For the text-containing cell, return its midpoint in [x, y] coordinate format. 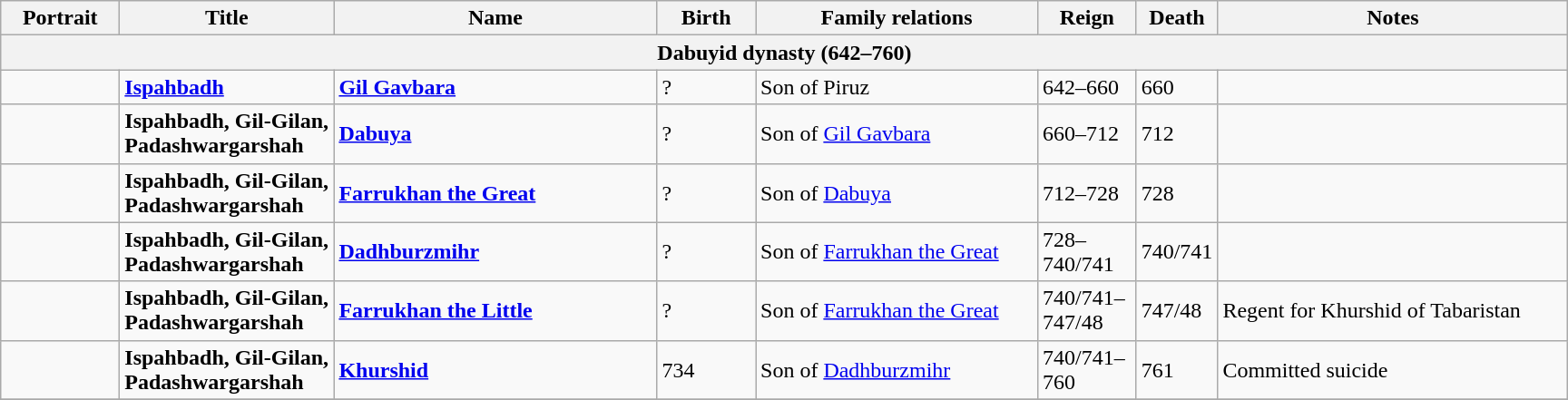
Farrukhan the Great [495, 192]
Son of Piruz [897, 87]
Farrukhan the Little [495, 310]
Reign [1087, 18]
728–740/741 [1087, 252]
740/741–760 [1087, 370]
734 [706, 370]
Ispahbadh [227, 87]
Name [495, 18]
740/741–747/48 [1087, 310]
740/741 [1177, 252]
Khurshid [495, 370]
642–660 [1087, 87]
Death [1177, 18]
Gil Gavbara [495, 87]
Notes [1393, 18]
Son of Dabuya [897, 192]
728 [1177, 192]
Portrait [60, 18]
Family relations [897, 18]
Son of Gil Gavbara [897, 134]
Dabuyid dynasty (642–760) [784, 53]
Dadhburzmihr [495, 252]
Birth [706, 18]
Son of Dadhburzmihr [897, 370]
712 [1177, 134]
712–728 [1087, 192]
761 [1177, 370]
Dabuya [495, 134]
747/48 [1177, 310]
660–712 [1087, 134]
660 [1177, 87]
Committed suicide [1393, 370]
Title [227, 18]
Regent for Khurshid of Tabaristan [1393, 310]
